For the text-containing cell, return its midpoint in [x, y] coordinate format. 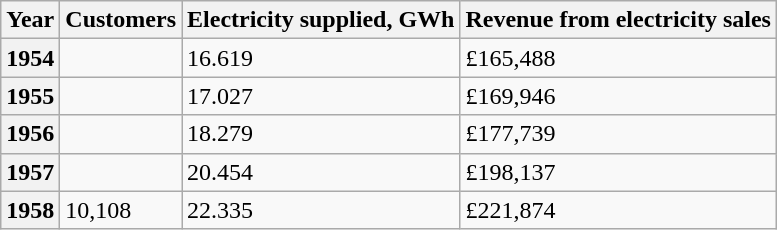
1954 [30, 58]
16.619 [321, 58]
1958 [30, 210]
Revenue from electricity sales [618, 20]
£221,874 [618, 210]
£169,946 [618, 96]
1957 [30, 172]
£177,739 [618, 134]
£198,137 [618, 172]
£165,488 [618, 58]
18.279 [321, 134]
Year [30, 20]
Electricity supplied, GWh [321, 20]
1956 [30, 134]
1955 [30, 96]
17.027 [321, 96]
10,108 [121, 210]
Customers [121, 20]
22.335 [321, 210]
20.454 [321, 172]
